Pinpoint the cell where the given text exists, returning its [X, Y] midpoint coordinate. 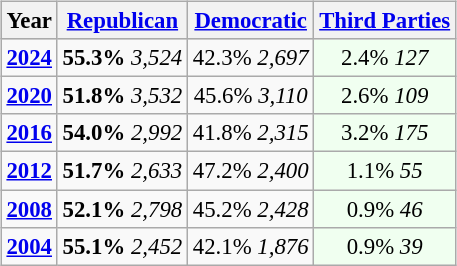
2012 [29, 171]
2004 [29, 246]
Third Parties [385, 21]
Year [29, 21]
41.8% 2,315 [250, 133]
45.2% 2,428 [250, 209]
2.4% 127 [385, 58]
2020 [29, 96]
51.8% 3,532 [122, 96]
42.1% 1,876 [250, 246]
54.0% 2,992 [122, 133]
2.6% 109 [385, 96]
47.2% 2,400 [250, 171]
45.6% 3,110 [250, 96]
52.1% 2,798 [122, 209]
2008 [29, 209]
Democratic [250, 21]
2024 [29, 58]
51.7% 2,633 [122, 171]
0.9% 46 [385, 209]
3.2% 175 [385, 133]
Republican [122, 21]
1.1% 55 [385, 171]
0.9% 39 [385, 246]
55.1% 2,452 [122, 246]
55.3% 3,524 [122, 58]
42.3% 2,697 [250, 58]
2016 [29, 133]
